Search for the cell housing the specified text and yield its (x, y) center coordinate. 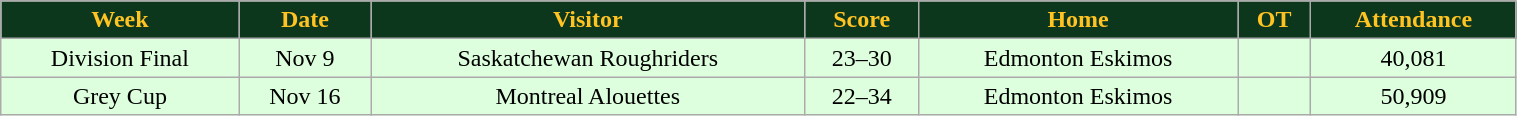
OT (1274, 20)
50,909 (1414, 96)
Home (1078, 20)
22–34 (862, 96)
Week (120, 20)
Attendance (1414, 20)
Date (305, 20)
Nov 9 (305, 58)
Montreal Alouettes (588, 96)
Division Final (120, 58)
Visitor (588, 20)
Saskatchewan Roughriders (588, 58)
Score (862, 20)
40,081 (1414, 58)
Grey Cup (120, 96)
Nov 16 (305, 96)
23–30 (862, 58)
